For the text-containing cell, return its midpoint in [X, Y] coordinate format. 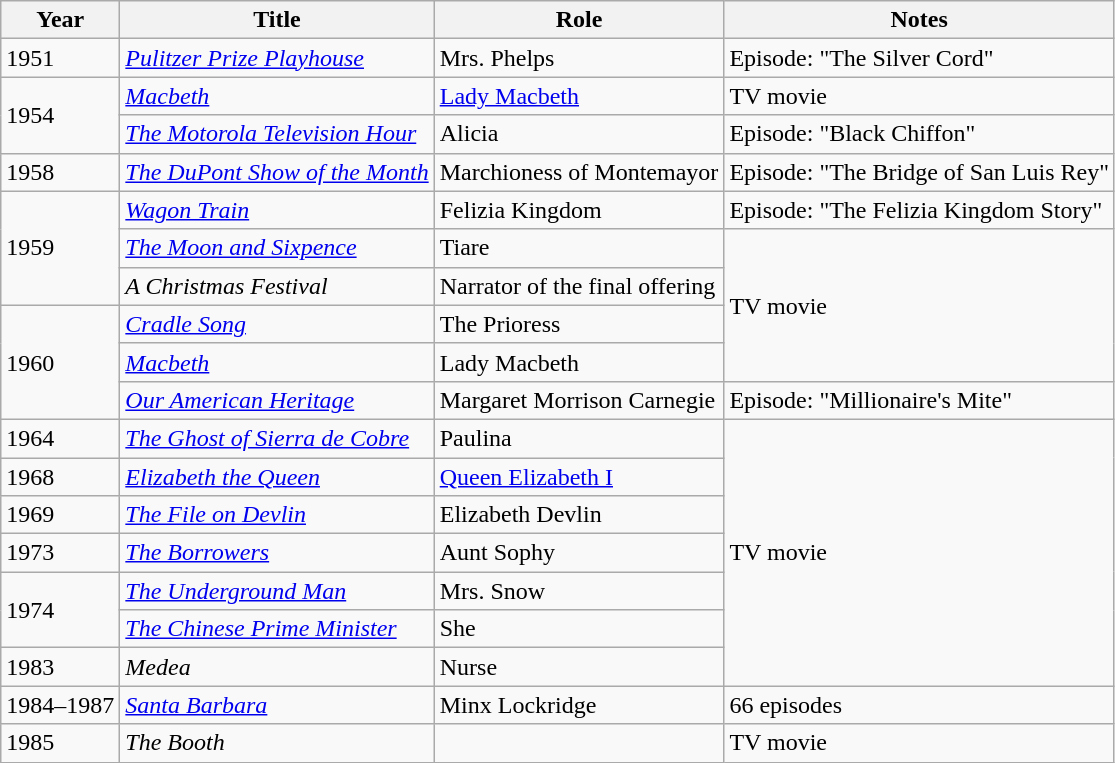
Our American Heritage [277, 400]
Medea [277, 667]
Mrs. Snow [579, 591]
66 episodes [920, 705]
Episode: "Black Chiffon" [920, 134]
Episode: "The Silver Cord" [920, 58]
Santa Barbara [277, 705]
Title [277, 20]
A Christmas Festival [277, 286]
1985 [60, 743]
Narrator of the final offering [579, 286]
Episode: "The Bridge of San Luis Rey" [920, 172]
1974 [60, 610]
Marchioness of Montemayor [579, 172]
Year [60, 20]
Paulina [579, 438]
1969 [60, 515]
Notes [920, 20]
Wagon Train [277, 210]
The Underground Man [277, 591]
The DuPont Show of the Month [277, 172]
Role [579, 20]
1984–1987 [60, 705]
1958 [60, 172]
Episode: "The Felizia Kingdom Story" [920, 210]
Pulitzer Prize Playhouse [277, 58]
Mrs. Phelps [579, 58]
Alicia [579, 134]
Margaret Morrison Carnegie [579, 400]
1968 [60, 477]
The Chinese Prime Minister [277, 629]
Aunt Sophy [579, 553]
The Borrowers [277, 553]
Elizabeth Devlin [579, 515]
1973 [60, 553]
Felizia Kingdom [579, 210]
Cradle Song [277, 324]
Nurse [579, 667]
The Moon and Sixpence [277, 248]
The Booth [277, 743]
Minx Lockridge [579, 705]
1954 [60, 115]
The Ghost of Sierra de Cobre [277, 438]
Queen Elizabeth I [579, 477]
1960 [60, 362]
1959 [60, 248]
1983 [60, 667]
The File on Devlin [277, 515]
Episode: "Millionaire's Mite" [920, 400]
1951 [60, 58]
She [579, 629]
The Motorola Television Hour [277, 134]
Tiare [579, 248]
Elizabeth the Queen [277, 477]
1964 [60, 438]
The Prioress [579, 324]
